Search for the cell housing the specified text and yield its (x, y) center coordinate. 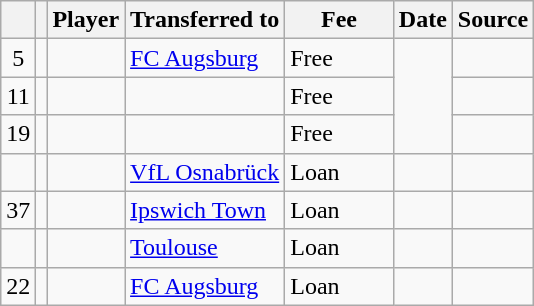
22 (18, 286)
Transferred to (205, 20)
Player (86, 20)
5 (18, 58)
11 (18, 96)
Fee (340, 20)
19 (18, 134)
VfL Osnabrück (205, 172)
37 (18, 210)
Ipswich Town (205, 210)
Date (422, 20)
Toulouse (205, 248)
Source (492, 20)
